Locate the cell with the specified text and output its [x, y] center coordinate. 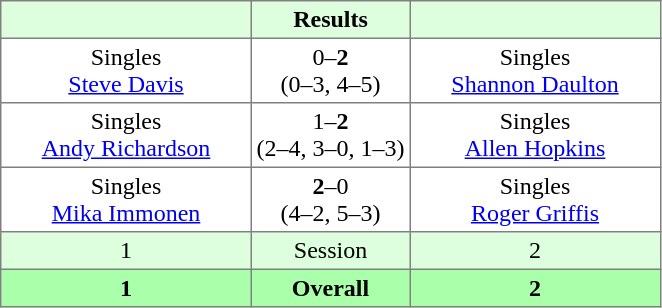
Session [330, 251]
SinglesAndy Richardson [126, 135]
SinglesShannon Daulton [535, 70]
SinglesSteve Davis [126, 70]
Results [330, 20]
2–0(4–2, 5–3) [330, 199]
SinglesRoger Griffis [535, 199]
1–2(2–4, 3–0, 1–3) [330, 135]
SinglesAllen Hopkins [535, 135]
0–2(0–3, 4–5) [330, 70]
SinglesMika Immonen [126, 199]
Overall [330, 288]
